Locate the cell with the specified text and output its [X, Y] center coordinate. 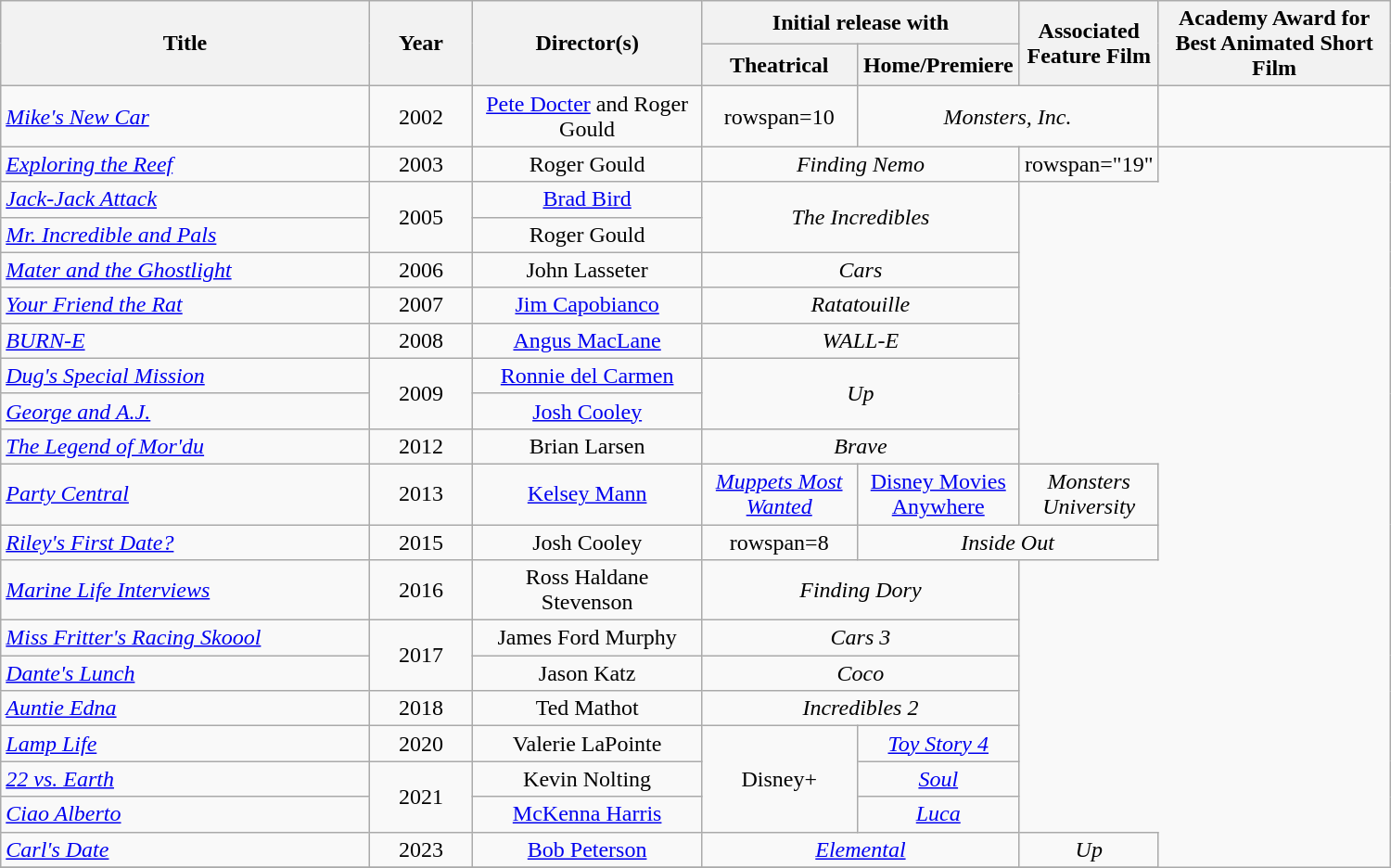
Brave [861, 446]
Ratatouille [861, 305]
Mr. Incredible and Pals [185, 235]
Lamp Life [185, 744]
Miss Fritter's Racing Skoool [185, 638]
2021 [421, 797]
Coco [861, 673]
BURN-E [185, 340]
Mike's New Car [185, 117]
2008 [421, 340]
Ronnie del Carmen [588, 376]
Bob Peterson [588, 849]
Disney+ [779, 779]
Academy Award for Best Animated Short Film [1274, 44]
Monsters, Inc. [1007, 117]
2023 [421, 849]
Riley's First Date? [185, 542]
Monsters University [1089, 493]
WALL-E [861, 340]
Elemental [861, 849]
Inside Out [1007, 542]
Mater and the Ghostlight [185, 270]
Disney Movies Anywhere [938, 493]
2018 [421, 708]
2015 [421, 542]
The Incredibles [861, 217]
Toy Story 4 [938, 744]
Brian Larsen [588, 446]
2006 [421, 270]
Carl's Date [185, 849]
Luca [938, 814]
rowspan=8 [779, 542]
Finding Dory [861, 590]
2017 [421, 656]
Cars 3 [861, 638]
Muppets Most Wanted [779, 493]
Marine Life Interviews [185, 590]
2005 [421, 217]
Associated Feature Film [1089, 44]
2013 [421, 493]
George and A.J. [185, 411]
Home/Premiere [938, 65]
2020 [421, 744]
Initial release with [861, 22]
rowspan=10 [779, 117]
2002 [421, 117]
rowspan="19" [1089, 164]
Cars [861, 270]
22 vs. Earth [185, 779]
Ross Haldane Stevenson [588, 590]
Kevin Nolting [588, 779]
Title [185, 44]
2007 [421, 305]
Angus MacLane [588, 340]
2016 [421, 590]
Auntie Edna [185, 708]
Party Central [185, 493]
Your Friend the Rat [185, 305]
Exploring the Reef [185, 164]
The Legend of Mor'du [185, 446]
Brad Bird [588, 199]
Jack-Jack Attack [185, 199]
Dante's Lunch [185, 673]
2003 [421, 164]
Valerie LaPointe [588, 744]
Theatrical [779, 65]
2009 [421, 393]
Incredibles 2 [861, 708]
James Ford Murphy [588, 638]
Jim Capobianco [588, 305]
Pete Docter and Roger Gould [588, 117]
John Lasseter [588, 270]
Year [421, 44]
Ciao Alberto [185, 814]
McKenna Harris [588, 814]
Dug's Special Mission [185, 376]
Soul [938, 779]
Jason Katz [588, 673]
Finding Nemo [861, 164]
Kelsey Mann [588, 493]
Director(s) [588, 44]
Ted Mathot [588, 708]
2012 [421, 446]
